Find where the given text appears and provide that cell's center as (x, y) coordinate. 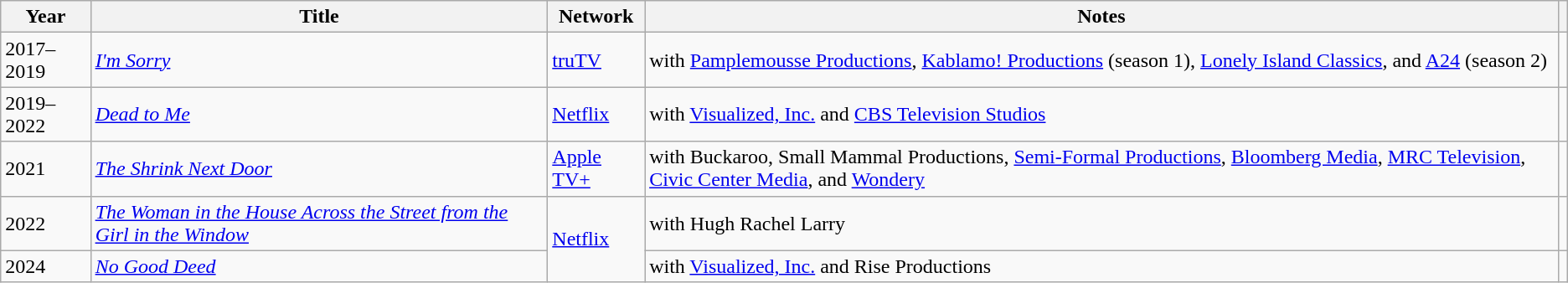
The Shrink Next Door (319, 169)
2019–2022 (45, 114)
truTV (596, 60)
with Visualized, Inc. and CBS Television Studios (1102, 114)
Network (596, 17)
2021 (45, 169)
The Woman in the House Across the Street from the Girl in the Window (319, 223)
2017–2019 (45, 60)
I'm Sorry (319, 60)
Year (45, 17)
Title (319, 17)
with Pamplemousse Productions, Kablamo! Productions (season 1), Lonely Island Classics, and A24 (season 2) (1102, 60)
Notes (1102, 17)
with Visualized, Inc. and Rise Productions (1102, 266)
2024 (45, 266)
with Buckaroo, Small Mammal Productions, Semi-Formal Productions, Bloomberg Media, MRC Television, Civic Center Media, and Wondery (1102, 169)
with Hugh Rachel Larry (1102, 223)
2022 (45, 223)
Apple TV+ (596, 169)
No Good Deed (319, 266)
Dead to Me (319, 114)
